Pinpoint the cell where the given text exists, returning its [X, Y] midpoint coordinate. 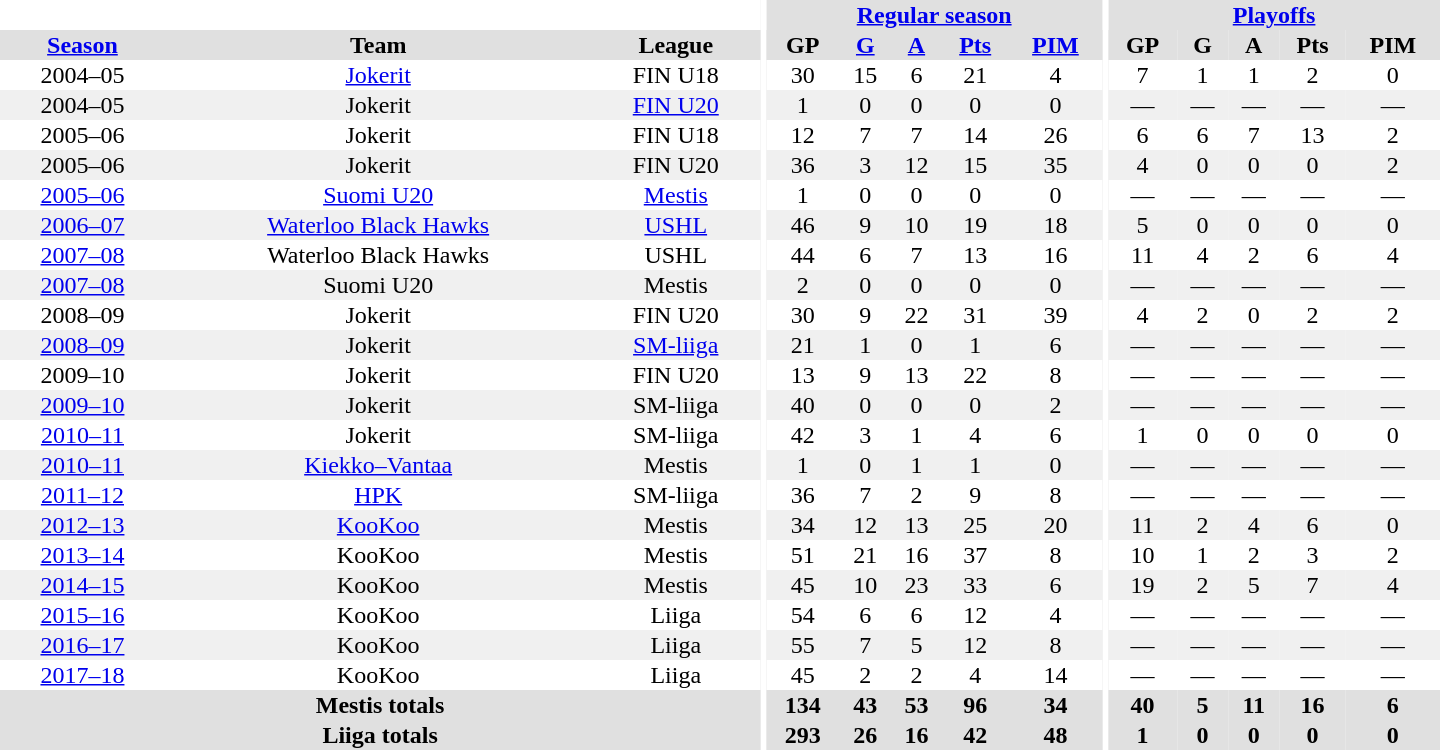
2012–13 [82, 525]
37 [975, 555]
2016–17 [82, 645]
2014–15 [82, 585]
Playoffs [1274, 15]
31 [975, 315]
53 [916, 705]
55 [803, 645]
Mestis totals [380, 705]
25 [975, 525]
51 [803, 555]
293 [803, 735]
League [676, 45]
96 [975, 705]
43 [866, 705]
2006–07 [82, 225]
2013–14 [82, 555]
HPK [378, 495]
23 [916, 585]
2011–12 [82, 495]
Regular season [934, 15]
2015–16 [82, 615]
35 [1055, 165]
Team [378, 45]
18 [1055, 225]
20 [1055, 525]
Liiga totals [380, 735]
54 [803, 615]
Kiekko–Vantaa [378, 465]
46 [803, 225]
44 [803, 255]
48 [1055, 735]
Season [82, 45]
33 [975, 585]
134 [803, 705]
39 [1055, 315]
2017–18 [82, 675]
